From the cell containing the given text, extract its center point as (x, y) coordinate. 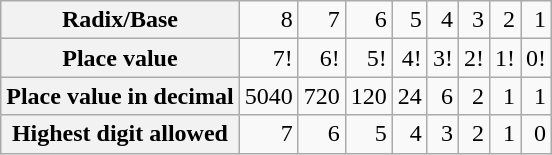
5! (368, 58)
120 (368, 96)
Highest digit allowed (120, 134)
24 (410, 96)
8 (268, 20)
Radix/Base (120, 20)
Place value in decimal (120, 96)
0 (536, 134)
2! (474, 58)
3! (442, 58)
5040 (268, 96)
1! (504, 58)
720 (322, 96)
0! (536, 58)
Place value (120, 58)
4! (410, 58)
6! (322, 58)
7! (268, 58)
